Return (X, Y) of the center of cell containing provided text 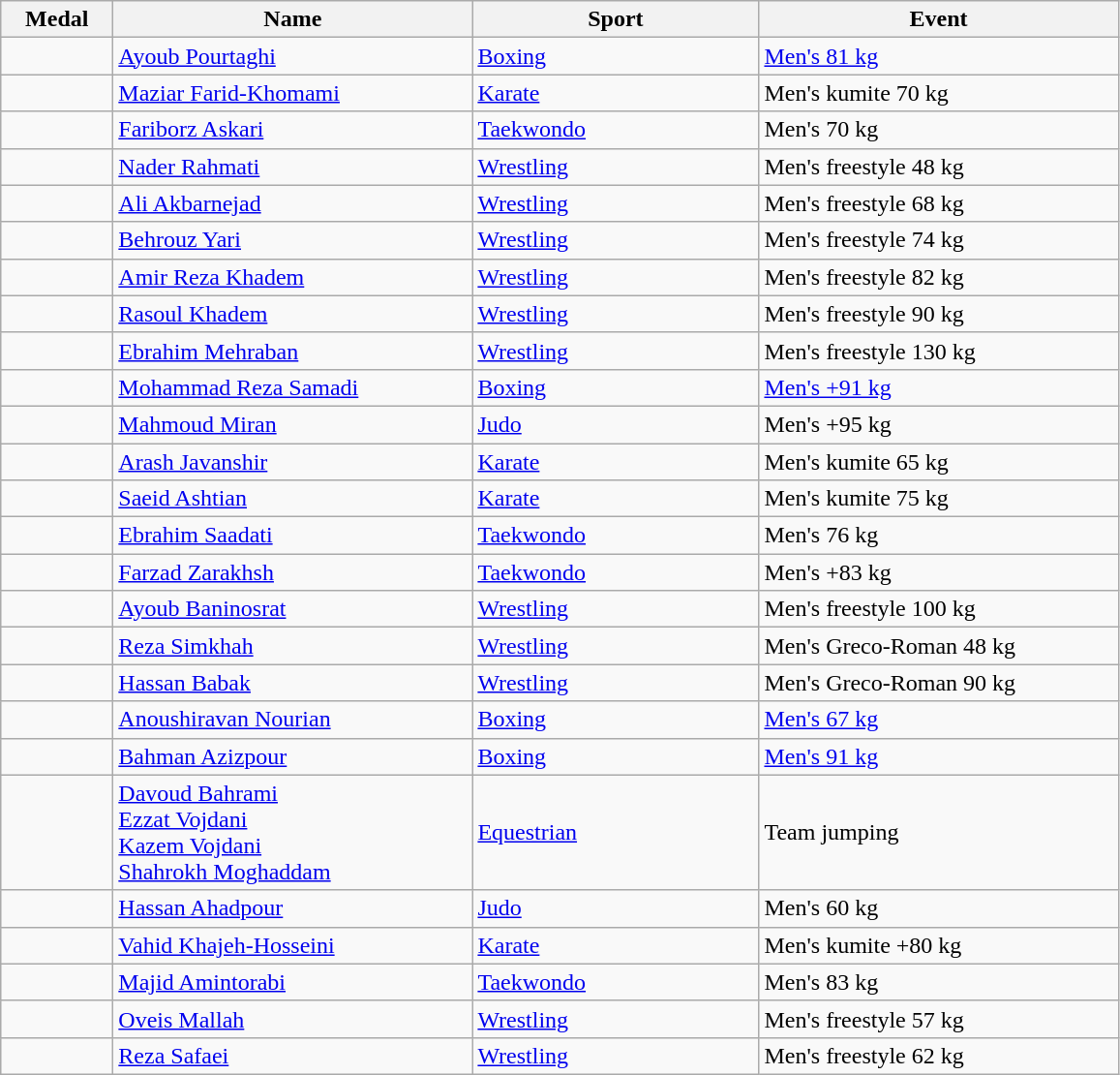
Men's freestyle 57 kg (939, 1019)
Saeid Ashtian (292, 499)
Men's Greco-Roman 90 kg (939, 683)
Men's 67 kg (939, 720)
Reza Safaei (292, 1056)
Men's 83 kg (939, 982)
Arash Javanshir (292, 462)
Team jumping (939, 833)
Men's kumite +80 kg (939, 945)
Men's Greco-Roman 48 kg (939, 646)
Mohammad Reza Samadi (292, 387)
Men's freestyle 130 kg (939, 351)
Amir Reza Khadem (292, 277)
Men's +91 kg (939, 387)
Men's freestyle 100 kg (939, 609)
Men's kumite 75 kg (939, 499)
Men's +95 kg (939, 424)
Men's 81 kg (939, 56)
Davoud BahramiEzzat VojdaniKazem VojdaniShahrokh Moghaddam (292, 833)
Behrouz Yari (292, 240)
Ebrahim Saadati (292, 536)
Men's kumite 65 kg (939, 462)
Hassan Babak (292, 683)
Reza Simkhah (292, 646)
Vahid Khajeh-Hosseini (292, 945)
Ayoub Pourtaghi (292, 56)
Farzad Zarakhsh (292, 572)
Medal (57, 19)
Fariborz Askari (292, 130)
Ali Akbarnejad (292, 203)
Men's freestyle 82 kg (939, 277)
Event (939, 19)
Name (292, 19)
Men's kumite 70 kg (939, 93)
Equestrian (616, 833)
Mahmoud Miran (292, 424)
Men's freestyle 74 kg (939, 240)
Men's 76 kg (939, 536)
Men's 60 kg (939, 908)
Anoushiravan Nourian (292, 720)
Rasoul Khadem (292, 314)
Men's 91 kg (939, 756)
Men's freestyle 68 kg (939, 203)
Men's freestyle 48 kg (939, 167)
Oveis Mallah (292, 1019)
Majid Amintorabi (292, 982)
Ayoub Baninosrat (292, 609)
Men's freestyle 62 kg (939, 1056)
Maziar Farid-Khomami (292, 93)
Men's freestyle 90 kg (939, 314)
Sport (616, 19)
Men's 70 kg (939, 130)
Men's +83 kg (939, 572)
Nader Rahmati (292, 167)
Bahman Azizpour (292, 756)
Ebrahim Mehraban (292, 351)
Hassan Ahadpour (292, 908)
